Search for the cell housing the specified text and yield its (X, Y) center coordinate. 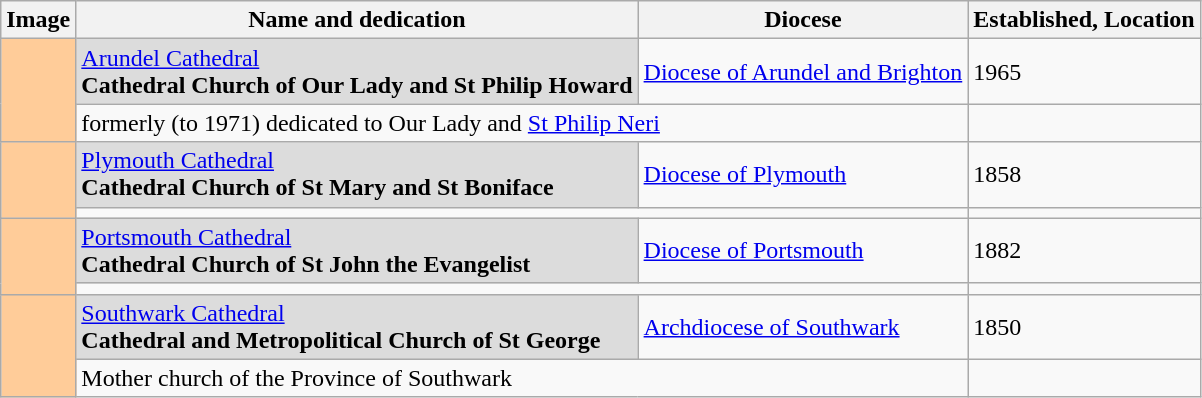
Name and dedication (357, 20)
1965 (1084, 72)
formerly (to 1971) dedicated to Our Lady and St Philip Neri (522, 123)
Established, Location (1084, 20)
Archdiocese of Southwark (803, 326)
Mother church of the Province of Southwark (522, 378)
Arundel CathedralCathedral Church of Our Lady and St Philip Howard (357, 72)
1850 (1084, 326)
Diocese of Arundel and Brighton (803, 72)
Portsmouth CathedralCathedral Church of St John the Evangelist (357, 250)
Diocese (803, 20)
Diocese of Portsmouth (803, 250)
1882 (1084, 250)
Plymouth CathedralCathedral Church of St Mary and St Boniface (357, 174)
Southwark CathedralCathedral and Metropolitical Church of St George (357, 326)
Image (38, 20)
Diocese of Plymouth (803, 174)
1858 (1084, 174)
